Pinpoint the cell where the given text exists, returning its (X, Y) midpoint coordinate. 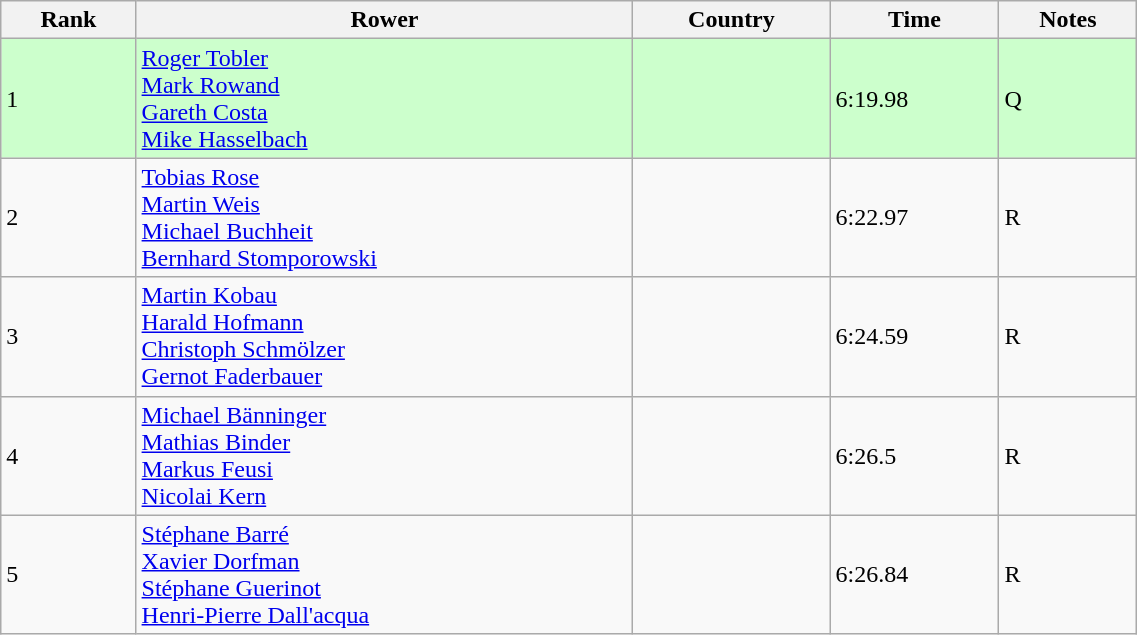
6:26.84 (914, 574)
6:24.59 (914, 336)
Rank (68, 20)
Time (914, 20)
6:26.5 (914, 456)
Stéphane BarréXavier DorfmanStéphane GuerinotHenri-Pierre Dall'acqua (384, 574)
Rower (384, 20)
Michael BänningerMathias BinderMarkus FeusiNicolai Kern (384, 456)
Tobias RoseMartin WeisMichael BuchheitBernhard Stomporowski (384, 218)
Roger ToblerMark RowandGareth CostaMike Hasselbach (384, 98)
Martin KobauHarald HofmannChristoph SchmölzerGernot Faderbauer (384, 336)
3 (68, 336)
1 (68, 98)
4 (68, 456)
Country (732, 20)
Q (1068, 98)
6:19.98 (914, 98)
5 (68, 574)
6:22.97 (914, 218)
Notes (1068, 20)
2 (68, 218)
